Return (X, Y) of the center of cell containing provided text 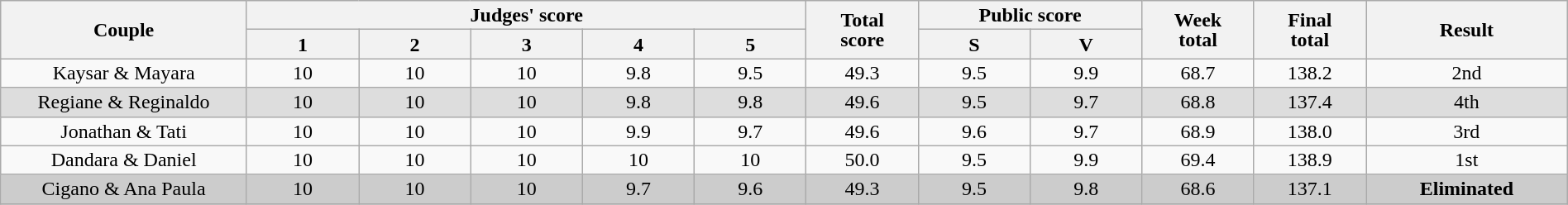
Couple (124, 30)
1 (303, 45)
Dandara & Daniel (124, 160)
2nd (1467, 73)
Eliminated (1467, 188)
Regiane & Reginaldo (124, 102)
2 (415, 45)
50.0 (862, 160)
68.9 (1198, 131)
138.9 (1310, 160)
4th (1467, 102)
Kaysar & Mayara (124, 73)
137.4 (1310, 102)
138.0 (1310, 131)
68.7 (1198, 73)
Weektotal (1198, 30)
69.4 (1198, 160)
Judges' score (526, 15)
Totalscore (862, 30)
68.8 (1198, 102)
V (1087, 45)
1st (1467, 160)
68.6 (1198, 188)
Cigano & Ana Paula (124, 188)
4 (638, 45)
S (974, 45)
138.2 (1310, 73)
Result (1467, 30)
5 (751, 45)
Jonathan & Tati (124, 131)
3rd (1467, 131)
Public score (1030, 15)
Finaltotal (1310, 30)
137.1 (1310, 188)
3 (526, 45)
